For the text-containing cell, return its midpoint in (X, Y) coordinate format. 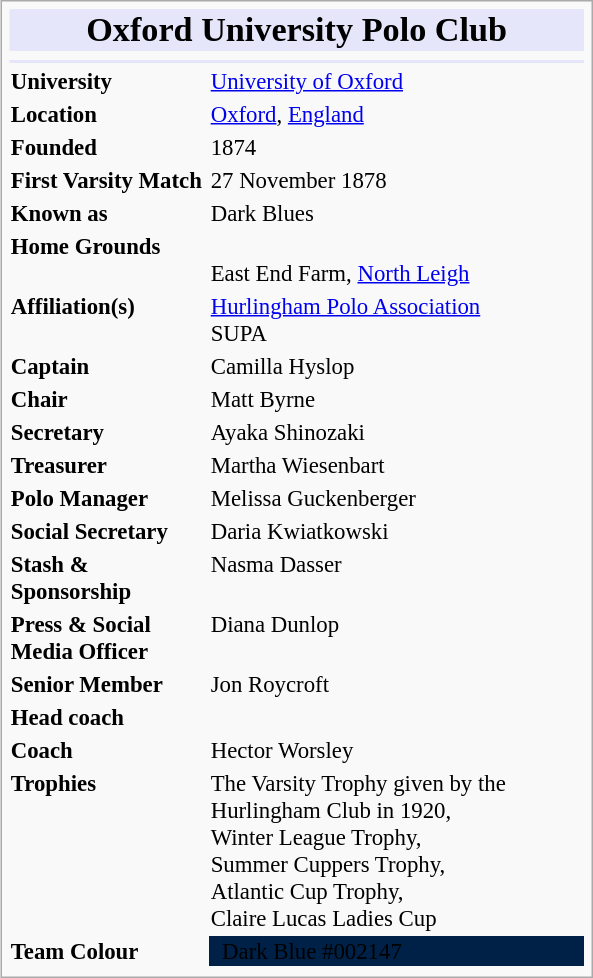
Senior Member (108, 684)
Press & Social Media Officer (108, 638)
Martha Wiesenbart (396, 465)
Treasurer (108, 465)
Founded (108, 147)
East End Farm, North Leigh (396, 260)
Polo Manager (108, 498)
Captain (108, 366)
Oxford University Polo Club (296, 30)
Diana Dunlop (396, 638)
Chair (108, 399)
Team Colour (108, 951)
Affiliation(s) (108, 320)
Location (108, 114)
Coach (108, 750)
University (108, 81)
First Varsity Match (108, 180)
Daria Kwiatkowski (396, 531)
Dark Blue #002147 (396, 951)
Camilla Hyslop (396, 366)
Home Grounds (108, 260)
Matt Byrne (396, 399)
Ayaka Shinozaki (396, 432)
The Varsity Trophy given by the Hurlingham Club in 1920, Winter League Trophy, Summer Cuppers Trophy, Atlantic Cup Trophy, Claire Lucas Ladies Cup (396, 850)
University of Oxford (396, 81)
Trophies (108, 850)
1874 (396, 147)
Secretary (108, 432)
Hector Worsley (396, 750)
Oxford, England (396, 114)
Melissa Guckenberger (396, 498)
Nasma Dasser (396, 578)
Dark Blues (396, 213)
Jon Roycroft (396, 684)
27 November 1878 (396, 180)
Social Secretary (108, 531)
Hurlingham Polo Association SUPA (396, 320)
Stash & Sponsorship (108, 578)
Known as (108, 213)
Head coach (108, 717)
